Identify which cell holds the provided text, then report its [x, y] central coordinate. 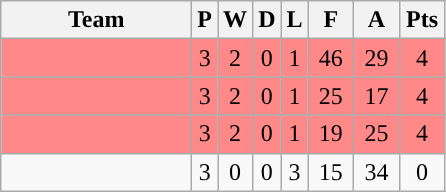
L [294, 20]
Team [96, 20]
29 [377, 58]
D [267, 20]
15 [331, 172]
Pts [422, 20]
F [331, 20]
19 [331, 134]
46 [331, 58]
17 [377, 96]
P [205, 20]
A [377, 20]
W [236, 20]
34 [377, 172]
